Return [x, y] of the center of cell containing provided text 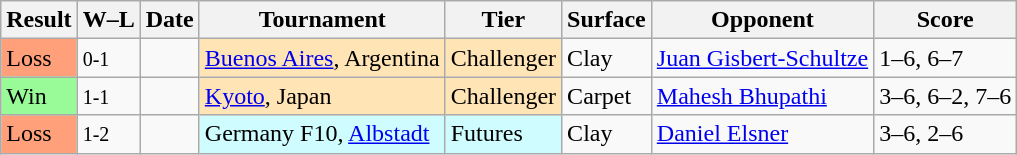
W–L [108, 20]
Buenos Aires, Argentina [322, 58]
0-1 [108, 58]
1-2 [108, 134]
Tournament [322, 20]
1–6, 6–7 [946, 58]
Date [170, 20]
Win [39, 96]
Futures [503, 134]
Carpet [607, 96]
3–6, 2–6 [946, 134]
Result [39, 20]
Mahesh Bhupathi [762, 96]
Score [946, 20]
Tier [503, 20]
Surface [607, 20]
Opponent [762, 20]
Kyoto, Japan [322, 96]
Daniel Elsner [762, 134]
1-1 [108, 96]
3–6, 6–2, 7–6 [946, 96]
Juan Gisbert-Schultze [762, 58]
Germany F10, Albstadt [322, 134]
